From the cell containing the given text, extract its center point as (x, y) coordinate. 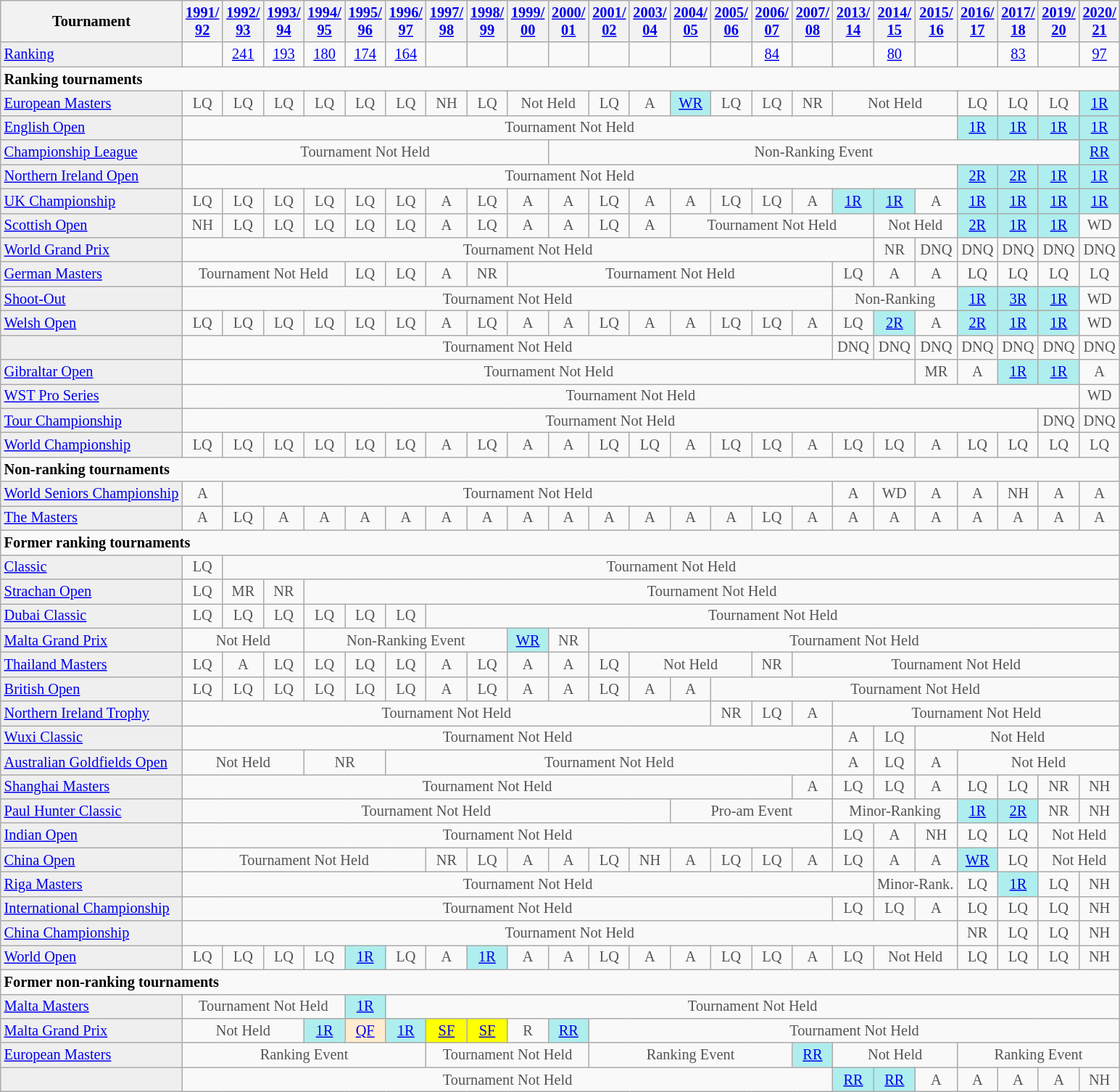
Championship League (91, 152)
3R (1018, 299)
1993/94 (283, 21)
2016/17 (977, 21)
UK Championship (91, 201)
Tournament (91, 21)
Thailand Masters (91, 664)
241 (243, 54)
Strachan Open (91, 591)
Paul Hunter Classic (91, 811)
1998/99 (487, 21)
2005/06 (731, 21)
84 (772, 54)
World Seniors Championship (91, 494)
180 (325, 54)
Non-ranking tournaments (560, 469)
2015/16 (937, 21)
1996/97 (406, 21)
Non-Ranking (895, 299)
2001/02 (609, 21)
Ranking (91, 54)
2007/08 (813, 21)
Welsh Open (91, 323)
China Open (91, 860)
97 (1100, 54)
World Open (91, 957)
QF (365, 1030)
English Open (91, 128)
Ranking tournaments (560, 79)
Shanghai Masters (91, 787)
2017/18 (1018, 21)
German Masters (91, 274)
Northern Ireland Open (91, 176)
Riga Masters (91, 884)
Gibraltar Open (91, 372)
International Championship (91, 909)
Shoot-Out (91, 299)
World Championship (91, 444)
2006/07 (772, 21)
2019/20 (1058, 21)
2000/01 (568, 21)
1995/96 (365, 21)
2014/15 (895, 21)
Pro-am Event (752, 811)
Indian Open (91, 835)
1999/00 (528, 21)
Scottish Open (91, 226)
2004/05 (691, 21)
2013/14 (853, 21)
Malta Masters (91, 1006)
Former ranking tournaments (560, 542)
Minor-Rank. (915, 884)
Tour Championship (91, 421)
193 (283, 54)
Former non-ranking tournaments (560, 982)
Dubai Classic (91, 616)
83 (1018, 54)
WST Pro Series (91, 396)
Minor-Ranking (895, 811)
World Grand Prix (91, 249)
164 (406, 54)
Classic (91, 567)
British Open (91, 689)
174 (365, 54)
1994/95 (325, 21)
80 (895, 54)
2003/04 (650, 21)
1991/92 (202, 21)
China Championship (91, 933)
Australian Goldfields Open (91, 762)
2020/21 (1100, 21)
Northern Ireland Trophy (91, 713)
1992/93 (243, 21)
R (528, 1030)
1997/98 (447, 21)
The Masters (91, 518)
Wuxi Classic (91, 737)
